Provide the (X, Y) coordinate of the cell's center where the given text is located.  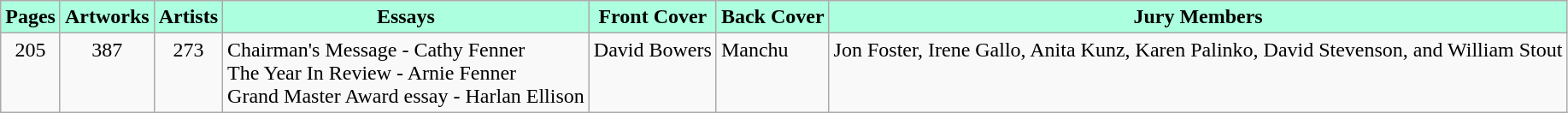
Jury Members (1198, 17)
Artists (188, 17)
Essays (407, 17)
205 (31, 73)
Pages (31, 17)
Jon Foster, Irene Gallo, Anita Kunz, Karen Palinko, David Stevenson, and William Stout (1198, 73)
Chairman's Message - Cathy FennerThe Year In Review - Arnie FennerGrand Master Award essay - Harlan Ellison (407, 73)
Manchu (772, 73)
Front Cover (653, 17)
387 (107, 73)
Artworks (107, 17)
273 (188, 73)
David Bowers (653, 73)
Back Cover (772, 17)
